Return the (X, Y) coordinate for the center point of the cell that contains the specified text.  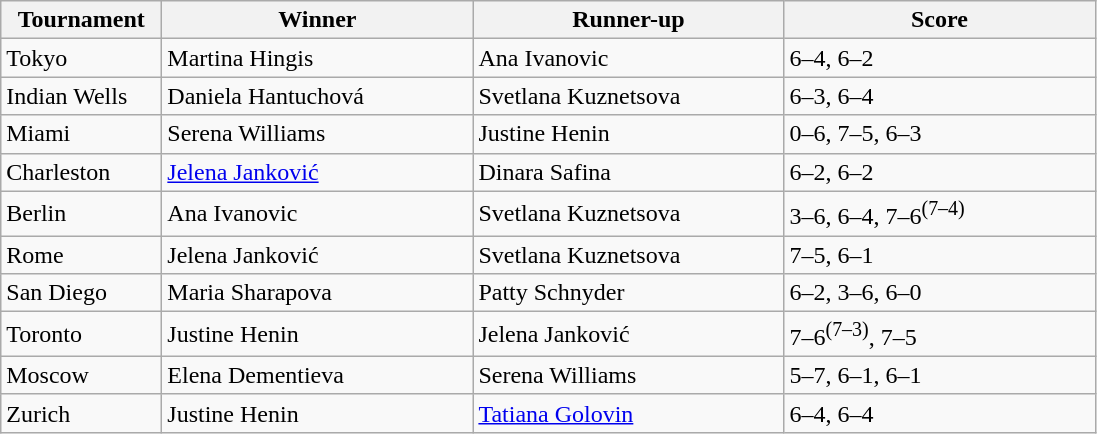
7–6(7–3), 7–5 (940, 334)
Charleston (82, 172)
5–7, 6–1, 6–1 (940, 375)
Berlin (82, 214)
Toronto (82, 334)
Indian Wells (82, 96)
3–6, 6–4, 7–6(7–4) (940, 214)
0–6, 7–5, 6–3 (940, 134)
Tatiana Golovin (628, 413)
Miami (82, 134)
Daniela Hantuchová (318, 96)
Moscow (82, 375)
7–5, 6–1 (940, 255)
Score (940, 20)
6–2, 6–2 (940, 172)
6–4, 6–2 (940, 58)
Tournament (82, 20)
6–2, 3–6, 6–0 (940, 293)
Patty Schnyder (628, 293)
Maria Sharapova (318, 293)
Elena Dementieva (318, 375)
Winner (318, 20)
Tokyo (82, 58)
Martina Hingis (318, 58)
Rome (82, 255)
6–3, 6–4 (940, 96)
6–4, 6–4 (940, 413)
Dinara Safina (628, 172)
San Diego (82, 293)
Zurich (82, 413)
Runner-up (628, 20)
